From the cell containing the given text, extract its center point as [X, Y] coordinate. 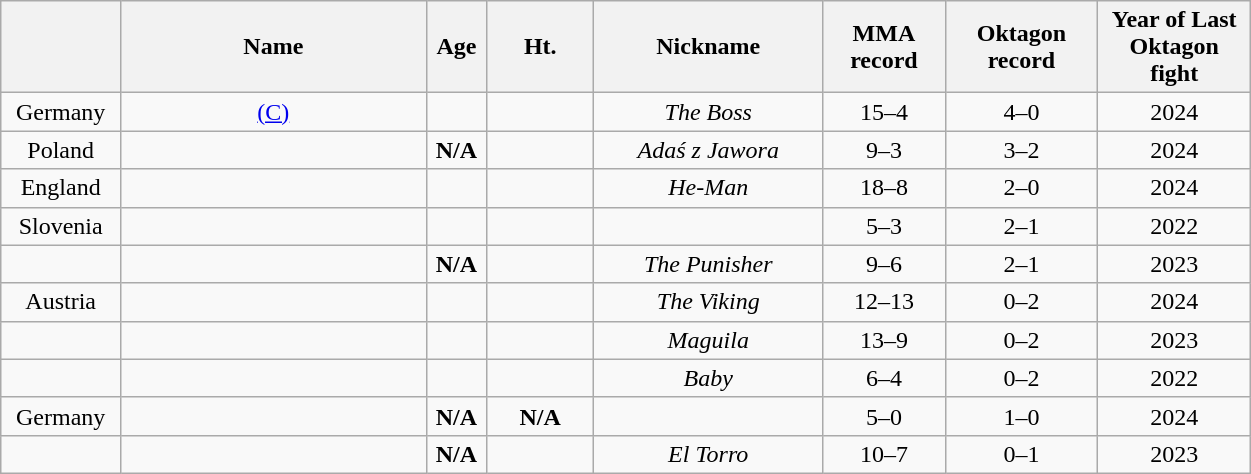
4–0 [1022, 112]
Ht. [540, 47]
Nickname [708, 47]
The Punisher [708, 264]
18–8 [884, 188]
5–0 [884, 416]
9–6 [884, 264]
MMA record [884, 47]
Adaś z Jawora [708, 150]
Slovenia [61, 226]
9–3 [884, 150]
Oktagon record [1022, 47]
He-Man [708, 188]
Poland [61, 150]
(C) [274, 112]
3–2 [1022, 150]
Maguila [708, 340]
12–13 [884, 302]
10–7 [884, 454]
6–4 [884, 378]
The Boss [708, 112]
5–3 [884, 226]
1–0 [1022, 416]
15–4 [884, 112]
Baby [708, 378]
Name [274, 47]
Age [456, 47]
El Torro [708, 454]
Austria [61, 302]
2–0 [1022, 188]
0–1 [1022, 454]
England [61, 188]
13–9 [884, 340]
Year of Last Oktagon fight [1174, 47]
The Viking [708, 302]
